Find where the given text appears and provide that cell's center as [x, y] coordinate. 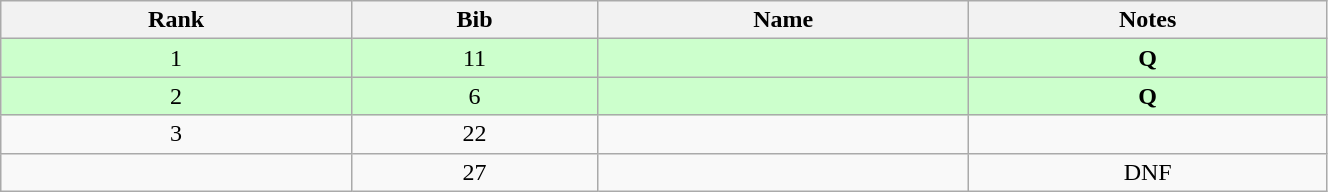
Rank [176, 20]
6 [474, 96]
22 [474, 134]
1 [176, 58]
2 [176, 96]
Notes [1148, 20]
27 [474, 172]
DNF [1148, 172]
Bib [474, 20]
3 [176, 134]
11 [474, 58]
Name [784, 20]
